Determine the [x, y] coordinate at the center of the cell enclosing the given text.  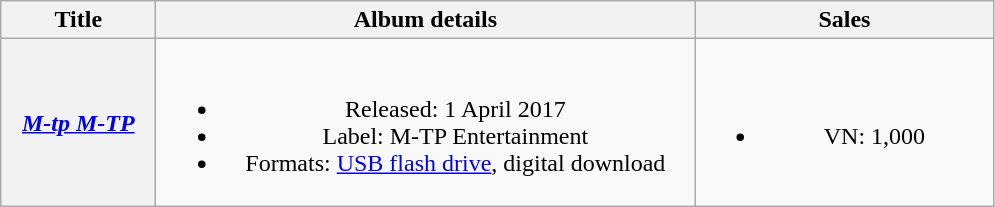
VN: 1,000 [844, 122]
Released: 1 April 2017Label: M-TP EntertainmentFormats: USB flash drive, digital download [426, 122]
Album details [426, 20]
M-tp M-TP [78, 122]
Title [78, 20]
Sales [844, 20]
